Search for the cell housing the specified text and yield its (x, y) center coordinate. 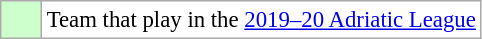
Team that play in the 2019–20 Adriatic League (261, 20)
